Find where the given text appears and provide that cell's center as (X, Y) coordinate. 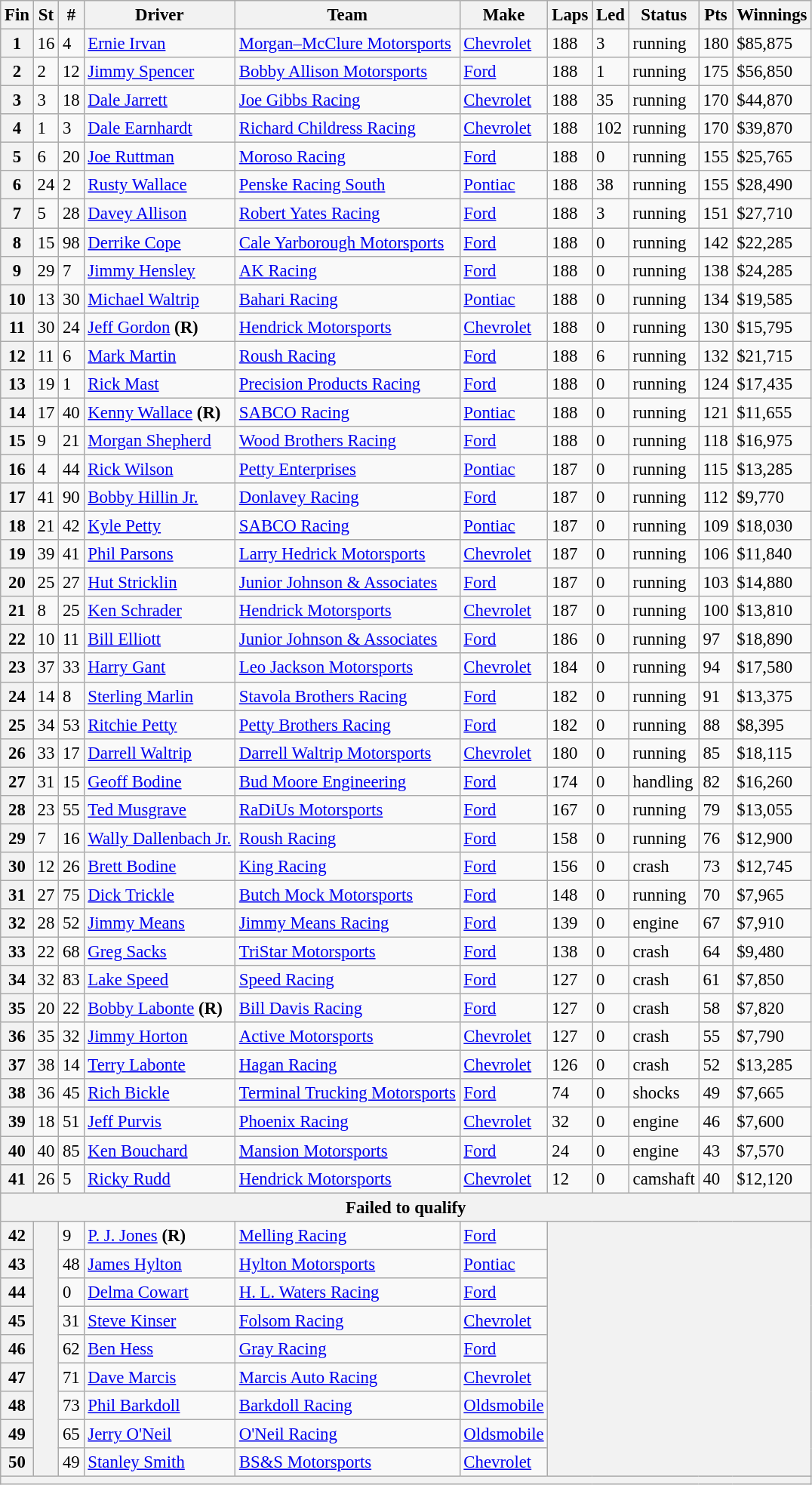
Gray Racing (347, 1349)
Butch Mock Motorsports (347, 895)
102 (611, 128)
51 (71, 1122)
Rick Wilson (159, 469)
94 (715, 668)
$9,480 (772, 952)
Ken Schrader (159, 611)
Petty Enterprises (347, 469)
47 (17, 1377)
64 (715, 952)
Mansion Motorsports (347, 1151)
$17,580 (772, 668)
$39,870 (772, 128)
151 (715, 214)
175 (715, 72)
$56,850 (772, 72)
$13,375 (772, 696)
148 (571, 895)
# (71, 15)
Barkdoll Racing (347, 1406)
Jimmy Hensley (159, 270)
Failed to qualify (406, 1207)
83 (71, 980)
124 (715, 384)
Ritchie Petty (159, 725)
Hut Stricklin (159, 583)
Rusty Wallace (159, 185)
Stanley Smith (159, 1462)
67 (715, 923)
Ben Hess (159, 1349)
76 (715, 838)
Morgan–McClure Motorsports (347, 44)
91 (715, 696)
Brett Bodine (159, 867)
$14,880 (772, 583)
Status (664, 15)
74 (571, 1094)
Kyle Petty (159, 526)
$16,260 (772, 781)
Hylton Motorsports (347, 1264)
103 (715, 583)
Joe Gibbs Racing (347, 100)
St (45, 15)
$7,910 (772, 923)
109 (715, 526)
Jeff Purvis (159, 1122)
Folsom Racing (347, 1320)
68 (71, 952)
Phil Barkdoll (159, 1406)
Led (611, 15)
Wood Brothers Racing (347, 441)
$7,965 (772, 895)
Laps (571, 15)
Jimmy Means (159, 923)
shocks (664, 1094)
Michael Waltrip (159, 299)
Phil Parsons (159, 554)
James Hylton (159, 1264)
$7,665 (772, 1094)
Cale Yarborough Motorsports (347, 242)
$17,435 (772, 384)
Lake Speed (159, 980)
$12,120 (772, 1178)
Jeff Gordon (R) (159, 327)
186 (571, 639)
112 (715, 498)
174 (571, 781)
Delma Cowart (159, 1292)
$44,870 (772, 100)
139 (571, 923)
Donlavey Racing (347, 498)
158 (571, 838)
handling (664, 781)
camshaft (664, 1178)
$8,395 (772, 725)
Mark Martin (159, 356)
Darrell Waltrip Motorsports (347, 753)
Stavola Brothers Racing (347, 696)
Robert Yates Racing (347, 214)
Ken Bouchard (159, 1151)
Dale Earnhardt (159, 128)
88 (715, 725)
Rick Mast (159, 384)
BS&S Motorsports (347, 1462)
Jimmy Spencer (159, 72)
$25,765 (772, 157)
Davey Allison (159, 214)
$16,975 (772, 441)
184 (571, 668)
121 (715, 412)
156 (571, 867)
$7,850 (772, 980)
Terry Labonte (159, 1065)
Petty Brothers Racing (347, 725)
Bobby Allison Motorsports (347, 72)
$22,285 (772, 242)
79 (715, 810)
Ricky Rudd (159, 1178)
$19,585 (772, 299)
RaDiUs Motorsports (347, 810)
Precision Products Racing (347, 384)
Bahari Racing (347, 299)
$24,285 (772, 270)
H. L. Waters Racing (347, 1292)
90 (71, 498)
Rich Bickle (159, 1094)
61 (715, 980)
Moroso Racing (347, 157)
$7,570 (772, 1151)
Bill Davis Racing (347, 1009)
Dave Marcis (159, 1377)
Morgan Shepherd (159, 441)
Penske Racing South (347, 185)
$11,655 (772, 412)
Joe Ruttman (159, 157)
Pts (715, 15)
$18,890 (772, 639)
167 (571, 810)
Active Motorsports (347, 1037)
65 (71, 1434)
Richard Childress Racing (347, 128)
Jimmy Horton (159, 1037)
Team (347, 15)
118 (715, 441)
$18,115 (772, 753)
$28,490 (772, 185)
Make (504, 15)
AK Racing (347, 270)
$27,710 (772, 214)
126 (571, 1065)
Greg Sacks (159, 952)
Bud Moore Engineering (347, 781)
130 (715, 327)
P. J. Jones (R) (159, 1235)
Hagan Racing (347, 1065)
Ernie Irvan (159, 44)
$15,795 (772, 327)
Driver (159, 15)
71 (71, 1377)
Larry Hedrick Motorsports (347, 554)
$9,770 (772, 498)
O'Neil Racing (347, 1434)
$12,745 (772, 867)
106 (715, 554)
Wally Dallenbach Jr. (159, 838)
Speed Racing (347, 980)
$13,055 (772, 810)
King Racing (347, 867)
Bobby Hillin Jr. (159, 498)
134 (715, 299)
Ted Musgrave (159, 810)
53 (71, 725)
Marcis Auto Racing (347, 1377)
$21,715 (772, 356)
70 (715, 895)
Jerry O'Neil (159, 1434)
98 (71, 242)
TriStar Motorsports (347, 952)
Phoenix Racing (347, 1122)
$18,030 (772, 526)
82 (715, 781)
50 (17, 1462)
Dale Jarrett (159, 100)
Harry Gant (159, 668)
Winnings (772, 15)
Kenny Wallace (R) (159, 412)
62 (71, 1349)
Sterling Marlin (159, 696)
Derrike Cope (159, 242)
Fin (17, 15)
$7,600 (772, 1122)
$11,840 (772, 554)
Jimmy Means Racing (347, 923)
Darrell Waltrip (159, 753)
$7,790 (772, 1037)
Leo Jackson Motorsports (347, 668)
115 (715, 469)
58 (715, 1009)
75 (71, 895)
Geoff Bodine (159, 781)
100 (715, 611)
Steve Kinser (159, 1320)
Bill Elliott (159, 639)
Terminal Trucking Motorsports (347, 1094)
142 (715, 242)
$13,810 (772, 611)
132 (715, 356)
97 (715, 639)
Dick Trickle (159, 895)
$7,820 (772, 1009)
$85,875 (772, 44)
$12,900 (772, 838)
Bobby Labonte (R) (159, 1009)
Melling Racing (347, 1235)
